Find where the given text appears and provide that cell's center as [X, Y] coordinate. 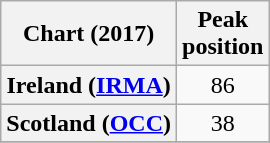
86 [223, 85]
Scotland (OCC) [89, 123]
Ireland (IRMA) [89, 85]
Peakposition [223, 34]
38 [223, 123]
Chart (2017) [89, 34]
